Return the (X, Y) coordinate for the center point of the cell that contains the specified text.  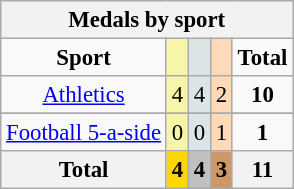
Athletics (84, 95)
Football 5-a-side (84, 133)
Sport (84, 58)
11 (262, 170)
10 (262, 95)
2 (221, 95)
3 (221, 170)
Medals by sport (147, 20)
